Search for the cell housing the specified text and yield its [x, y] center coordinate. 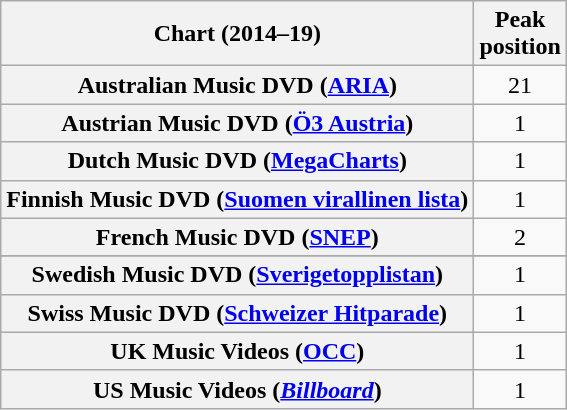
Austrian Music DVD (Ö3 Austria) [238, 123]
French Music DVD (SNEP) [238, 237]
Dutch Music DVD (MegaCharts) [238, 161]
UK Music Videos (OCC) [238, 351]
21 [520, 85]
Chart (2014–19) [238, 34]
Finnish Music DVD (Suomen virallinen lista) [238, 199]
Swedish Music DVD (Sverigetopplistan) [238, 275]
Swiss Music DVD (Schweizer Hitparade) [238, 313]
Australian Music DVD (ARIA) [238, 85]
Peakposition [520, 34]
US Music Videos (Billboard) [238, 389]
2 [520, 237]
